Detect which cell encompasses the target text, then output its (x, y) center coordinate. 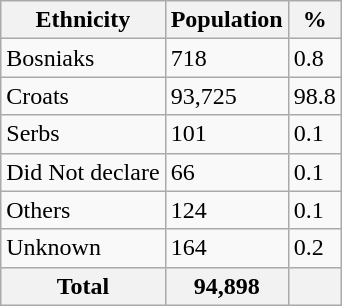
Unknown (83, 248)
66 (226, 172)
0.2 (314, 248)
Others (83, 210)
0.8 (314, 58)
718 (226, 58)
Did Not declare (83, 172)
Bosniaks (83, 58)
Total (83, 286)
Population (226, 20)
93,725 (226, 96)
101 (226, 134)
% (314, 20)
Ethnicity (83, 20)
164 (226, 248)
124 (226, 210)
98.8 (314, 96)
94,898 (226, 286)
Serbs (83, 134)
Croats (83, 96)
